Return the (X, Y) coordinate for the center point of the cell that contains the specified text.  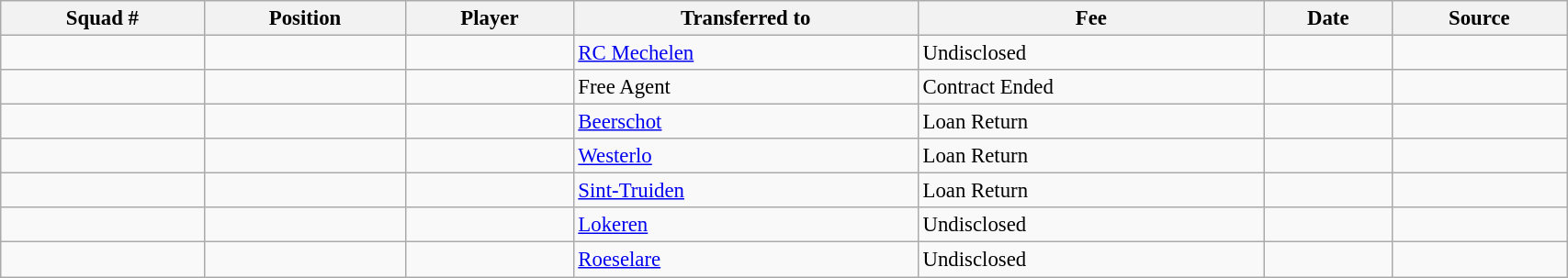
Beerschot (746, 122)
Source (1479, 18)
Position (305, 18)
Westerlo (746, 156)
Lokeren (746, 225)
Sint-Truiden (746, 191)
Contract Ended (1091, 87)
Fee (1091, 18)
RC Mechelen (746, 53)
Date (1328, 18)
Free Agent (746, 87)
Squad # (103, 18)
Roeselare (746, 260)
Transferred to (746, 18)
Player (490, 18)
